Extract the (X, Y) coordinate from the center of the cell holding the provided text.  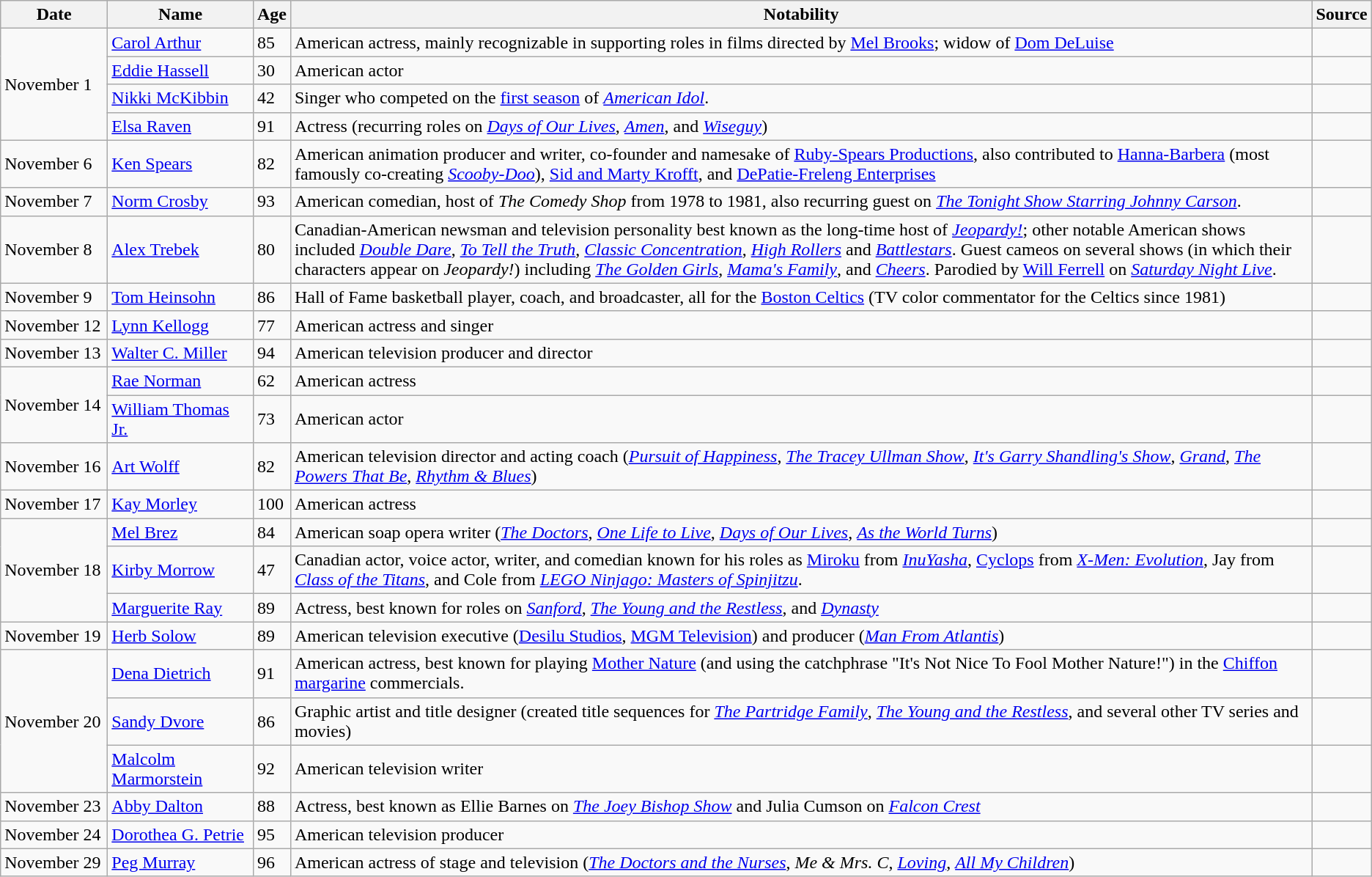
November 12 (54, 325)
Marguerite Ray (180, 608)
American comedian, host of The Comedy Shop from 1978 to 1981, also recurring guest on The Tonight Show Starring Johnny Carson. (801, 202)
Date (54, 15)
November 19 (54, 636)
November 13 (54, 353)
November 1 (54, 84)
American actress of stage and television (The Doctors and the Nurses, Me & Mrs. C, Loving, All My Children) (801, 862)
Kay Morley (180, 504)
November 24 (54, 834)
November 14 (54, 405)
Sandy Dvore (180, 722)
Norm Crosby (180, 202)
Carol Arthur (180, 43)
73 (271, 418)
88 (271, 807)
84 (271, 532)
100 (271, 504)
November 6 (54, 164)
Source (1341, 15)
80 (271, 249)
93 (271, 202)
November 8 (54, 249)
96 (271, 862)
Singer who competed on the first season of American Idol. (801, 98)
American television producer and director (801, 353)
American television producer (801, 834)
Hall of Fame basketball player, coach, and broadcaster, all for the Boston Celtics (TV color commentator for the Celtics since 1981) (801, 297)
November 16 (54, 466)
November 29 (54, 862)
77 (271, 325)
American actress and singer (801, 325)
85 (271, 43)
92 (271, 768)
Actress, best known for roles on Sanford, The Young and the Restless, and Dynasty (801, 608)
Name (180, 15)
William Thomas Jr. (180, 418)
95 (271, 834)
47 (271, 570)
Lynn Kellogg (180, 325)
Actress, best known as Ellie Barnes on The Joey Bishop Show and Julia Cumson on Falcon Crest (801, 807)
November 20 (54, 722)
November 18 (54, 570)
42 (271, 98)
Tom Heinsohn (180, 297)
November 9 (54, 297)
Notability (801, 15)
November 17 (54, 504)
Abby Dalton (180, 807)
Kirby Morrow (180, 570)
Art Wolff (180, 466)
Alex Trebek (180, 249)
Ken Spears (180, 164)
Elsa Raven (180, 126)
Nikki McKibbin (180, 98)
62 (271, 381)
Dorothea G. Petrie (180, 834)
November 7 (54, 202)
Dena Dietrich (180, 673)
Mel Brez (180, 532)
Age (271, 15)
American actress, mainly recognizable in supporting roles in films directed by Mel Brooks; widow of Dom DeLuise (801, 43)
November 23 (54, 807)
Herb Solow (180, 636)
Peg Murray (180, 862)
Walter C. Miller (180, 353)
30 (271, 70)
Actress (recurring roles on Days of Our Lives, Amen, and Wiseguy) (801, 126)
American television writer (801, 768)
American soap opera writer (The Doctors, One Life to Live, Days of Our Lives, As the World Turns) (801, 532)
American television executive (Desilu Studios, MGM Television) and producer (Man From Atlantis) (801, 636)
Malcolm Marmorstein (180, 768)
94 (271, 353)
Rae Norman (180, 381)
Eddie Hassell (180, 70)
